Detect which cell encompasses the target text, then output its (X, Y) center coordinate. 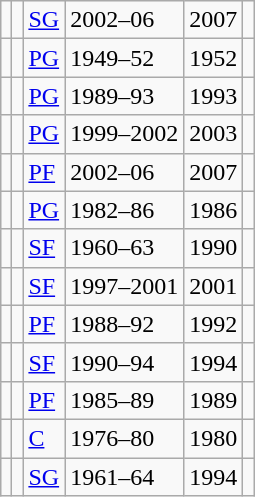
1997–2001 (124, 286)
1989–93 (124, 96)
C (44, 438)
1989 (214, 400)
1993 (214, 96)
1976–80 (124, 438)
2001 (214, 286)
1980 (214, 438)
1986 (214, 210)
2003 (214, 134)
1949–52 (124, 58)
1999–2002 (124, 134)
1961–64 (124, 477)
1952 (214, 58)
1992 (214, 324)
1960–63 (124, 248)
1988–92 (124, 324)
1990 (214, 248)
1985–89 (124, 400)
1990–94 (124, 362)
1982–86 (124, 210)
